Scan for the cell matching the given text and deliver its [X, Y] coordinate at center. 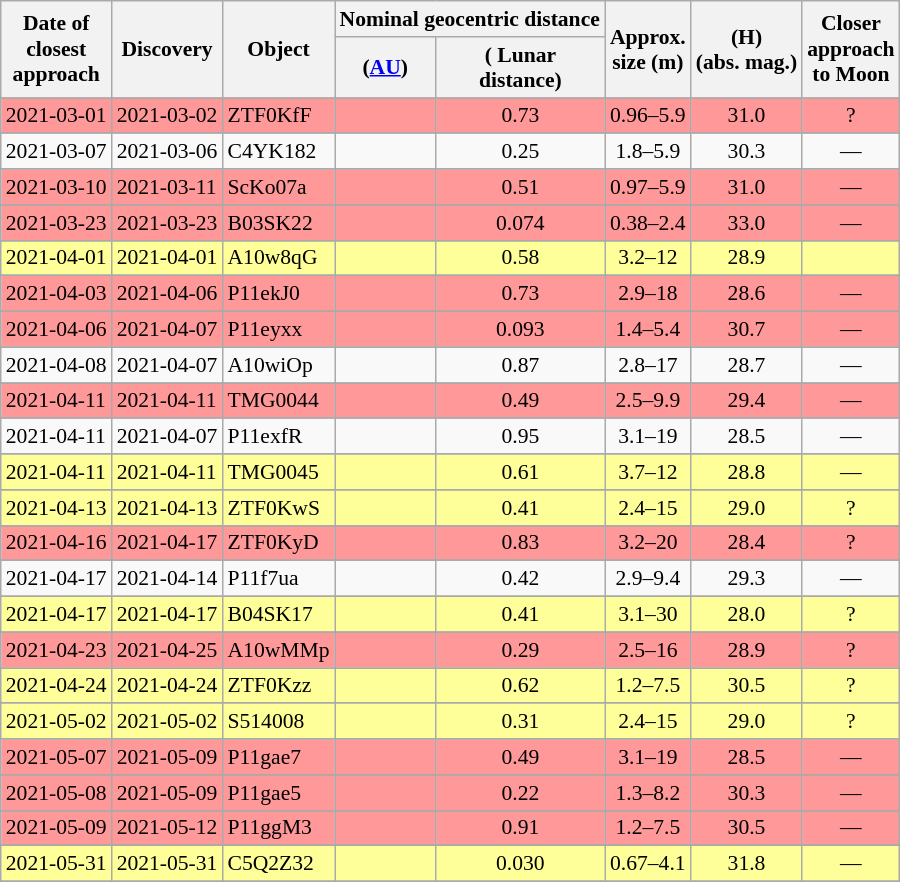
0.29 [520, 650]
2.5–9.9 [648, 401]
0.31 [520, 722]
2021-03-11 [168, 187]
P11ggM3 [278, 828]
28.0 [746, 615]
3.2–12 [648, 258]
0.22 [520, 793]
P11gae5 [278, 793]
0.67–4.1 [648, 864]
ScKo07a [278, 187]
TMG0045 [278, 472]
28.7 [746, 365]
Nominal geocentric distance [470, 19]
2.5–16 [648, 650]
28.4 [746, 543]
3.2–20 [648, 543]
0.97–5.9 [648, 187]
0.87 [520, 365]
0.58 [520, 258]
2.9–18 [648, 294]
P11gae7 [278, 757]
0.91 [520, 828]
0.093 [520, 330]
28.8 [746, 472]
(H)(abs. mag.) [746, 50]
2021-03-07 [56, 152]
P11exfR [278, 437]
29.3 [746, 579]
C5Q2Z32 [278, 864]
2021-04-14 [168, 579]
0.83 [520, 543]
(AU) [386, 68]
2021-03-06 [168, 152]
0.62 [520, 686]
2.8–17 [648, 365]
0.51 [520, 187]
30.7 [746, 330]
0.42 [520, 579]
B04SK17 [278, 615]
33.0 [746, 223]
Approx.size (m) [648, 50]
P11f7ua [278, 579]
TMG0044 [278, 401]
2021-03-01 [56, 116]
2021-03-10 [56, 187]
2021-04-16 [56, 543]
2021-05-12 [168, 828]
0.38–2.4 [648, 223]
1.8–5.9 [648, 152]
0.25 [520, 152]
ZTF0KfF [278, 116]
2021-04-25 [168, 650]
2021-04-23 [56, 650]
2021-04-08 [56, 365]
A10wiOp [278, 365]
0.074 [520, 223]
Object [278, 50]
1.3–8.2 [648, 793]
ZTF0KyD [278, 543]
B03SK22 [278, 223]
0.61 [520, 472]
A10wMMp [278, 650]
S514008 [278, 722]
Closerapproachto Moon [850, 50]
2021-05-07 [56, 757]
Discovery [168, 50]
ZTF0KwS [278, 508]
0.96–5.9 [648, 116]
ZTF0Kzz [278, 686]
P11eyxx [278, 330]
( Lunardistance) [520, 68]
2021-03-02 [168, 116]
A10w8qG [278, 258]
C4YK182 [278, 152]
P11ekJ0 [278, 294]
Date ofclosestapproach [56, 50]
1.4–5.4 [648, 330]
2021-05-08 [56, 793]
3.7–12 [648, 472]
2.9–9.4 [648, 579]
29.4 [746, 401]
31.8 [746, 864]
3.1–30 [648, 615]
0.95 [520, 437]
0.030 [520, 864]
28.6 [746, 294]
2021-04-03 [56, 294]
